Capture the cell that displays the provided text and extract its (x, y) central coordinate. 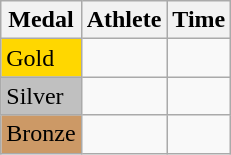
Silver (41, 96)
Medal (41, 20)
Time (199, 20)
Gold (41, 58)
Bronze (41, 134)
Athlete (124, 20)
